Search for the cell housing the specified text and yield its (x, y) center coordinate. 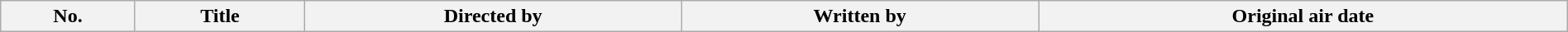
No. (68, 16)
Directed by (493, 16)
Original air date (1303, 16)
Written by (860, 16)
Title (220, 16)
